From the cell containing the given text, extract its center point as (x, y) coordinate. 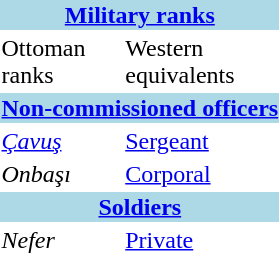
Çavuş (60, 141)
Onbaşı (60, 174)
Ottomanranks (60, 62)
